Return (x, y) of the center of cell containing provided text 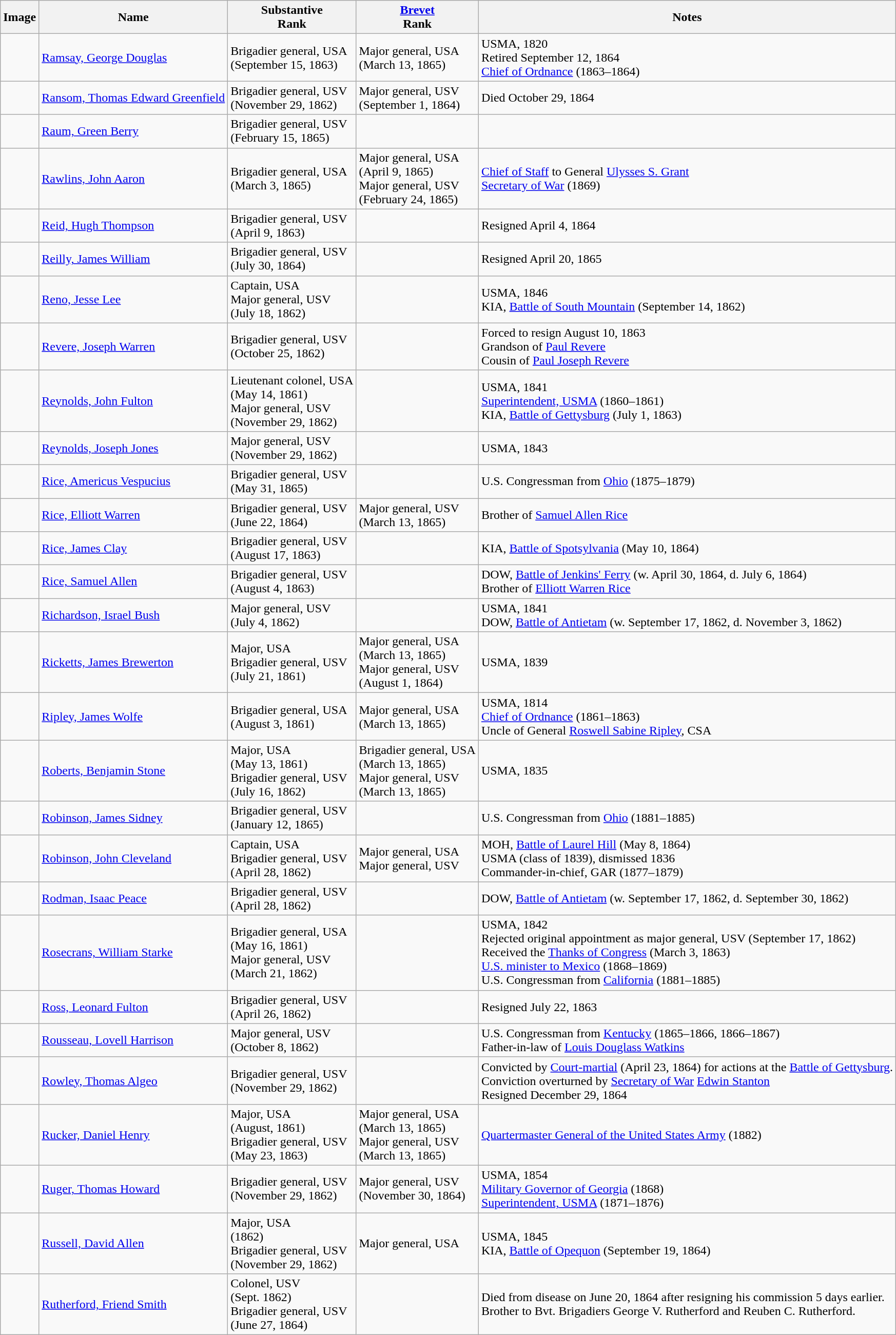
U.S. Congressman from Ohio (1875–1879) (687, 481)
Brigadier general, USV(July 30, 1864) (292, 259)
Revere, Joseph Warren (133, 346)
Reno, Jesse Lee (133, 299)
Notes (687, 17)
KIA, Battle of Spotsylvania (May 10, 1864) (687, 548)
Raum, Green Berry (133, 131)
U.S. Congressman from Ohio (1881–1885) (687, 818)
Major general, USV(July 4, 1862) (292, 615)
USMA, 1841DOW, Battle of Antietam (w. September 17, 1862, d. November 3, 1862) (687, 615)
Major general, USAMajor general, USV (417, 858)
Died October 29, 1864 (687, 98)
Chief of Staff to General Ulysses S. GrantSecretary of War (1869) (687, 179)
USMA, 1820Retired September 12, 1864Chief of Ordnance (1863–1864) (687, 57)
MOH, Battle of Laurel Hill (May 8, 1864)USMA (class of 1839), dismissed 1836Commander-in-chief, GAR (1877–1879) (687, 858)
Brigadier general, USV(August 4, 1863) (292, 582)
Rutherford, Friend Smith (133, 1305)
USMA, 1835 (687, 771)
USMA, 1854Military Governor of Georgia (1868)Superintendent, USMA (1871–1876) (687, 1189)
BrevetRank (417, 17)
Ruger, Thomas Howard (133, 1189)
Roberts, Benjamin Stone (133, 771)
Robinson, James Sidney (133, 818)
Major general, USV(September 1, 1864) (417, 98)
Russell, David Allen (133, 1243)
Rice, James Clay (133, 548)
USMA, 1846KIA, Battle of South Mountain (September 14, 1862) (687, 299)
Robinson, John Cleveland (133, 858)
Rawlins, John Aaron (133, 179)
Reynolds, Joseph Jones (133, 448)
Lieutenant colonel, USA(May 14, 1861)Major general, USV(November 29, 1862) (292, 400)
Major general, USA(April 9, 1865)Major general, USV(February 24, 1865) (417, 179)
USMA, 1814Chief of Ordnance (1861–1863)Uncle of General Roswell Sabine Ripley, CSA (687, 717)
Major, USA(1862)Brigadier general, USV(November 29, 1862) (292, 1243)
Resigned July 22, 1863 (687, 1007)
DOW, Battle of Antietam (w. September 17, 1862, d. September 30, 1862) (687, 898)
Ripley, James Wolfe (133, 717)
Rosecrans, William Starke (133, 953)
Rucker, Daniel Henry (133, 1134)
Major, USA(May 13, 1861)Brigadier general, USV(July 16, 1862) (292, 771)
Major general, USA(March 13, 1865)Major general, USV(August 1, 1864) (417, 662)
Major general, USA(March 13, 1865)Major general, USV(March 13, 1865) (417, 1134)
Brigadier general, USV(June 22, 1864) (292, 514)
Resigned April 20, 1865 (687, 259)
SubstantiveRank (292, 17)
Ransom, Thomas Edward Greenfield (133, 98)
Major, USA(August, 1861)Brigadier general, USV(May 23, 1863) (292, 1134)
USMA, 1845KIA, Battle of Opequon (September 19, 1864) (687, 1243)
Brigadier general, USV(August 17, 1863) (292, 548)
Quartermaster General of the United States Army (1882) (687, 1134)
Major general, USV(March 13, 1865) (417, 514)
Major general, USV(November 30, 1864) (417, 1189)
Ross, Leonard Fulton (133, 1007)
Major general, USV(October 8, 1862) (292, 1040)
Ricketts, James Brewerton (133, 662)
Brigadier general, USA(March 13, 1865)Major general, USV(March 13, 1865) (417, 771)
Reid, Hugh Thompson (133, 226)
Name (133, 17)
Richardson, Israel Bush (133, 615)
Brigadier general, USV(October 25, 1862) (292, 346)
Image (20, 17)
Rowley, Thomas Algeo (133, 1080)
Major, USABrigadier general, USV(July 21, 1861) (292, 662)
Ramsay, George Douglas (133, 57)
Colonel, USV(Sept. 1862)Brigadier general, USV(June 27, 1864) (292, 1305)
Brigadier general, USA(March 3, 1865) (292, 179)
Brigadier general, USV(April 28, 1862) (292, 898)
Rice, Samuel Allen (133, 582)
Brigadier general, USV(April 26, 1862) (292, 1007)
Brigadier general, USV(May 31, 1865) (292, 481)
Brigadier general, USA(August 3, 1861) (292, 717)
Rice, Americus Vespucius (133, 481)
Captain, USABrigadier general, USV(April 28, 1862) (292, 858)
Reilly, James William (133, 259)
Reynolds, John Fulton (133, 400)
Brigadier general, USV(February 15, 1865) (292, 131)
USMA, 1839 (687, 662)
DOW, Battle of Jenkins' Ferry (w. April 30, 1864, d. July 6, 1864)Brother of Elliott Warren Rice (687, 582)
USMA, 1841Superintendent, USMA (1860–1861)KIA, Battle of Gettysburg (July 1, 1863) (687, 400)
Brigadier general, USV(January 12, 1865) (292, 818)
Rice, Elliott Warren (133, 514)
Brigadier general, USV(April 9, 1863) (292, 226)
U.S. Congressman from Kentucky (1865–1866, 1866–1867)Father-in-law of Louis Douglass Watkins (687, 1040)
Resigned April 4, 1864 (687, 226)
Major general, USV(November 29, 1862) (292, 448)
Brother of Samuel Allen Rice (687, 514)
Forced to resign August 10, 1863Grandson of Paul RevereCousin of Paul Joseph Revere (687, 346)
Brigadier general, USA(May 16, 1861)Major general, USV(March 21, 1862) (292, 953)
Major general, USA (417, 1243)
Rodman, Isaac Peace (133, 898)
Brigadier general, USA(September 15, 1863) (292, 57)
Rousseau, Lovell Harrison (133, 1040)
Captain, USAMajor general, USV(July 18, 1862) (292, 299)
USMA, 1843 (687, 448)
